Capture the cell that displays the provided text and extract its (X, Y) central coordinate. 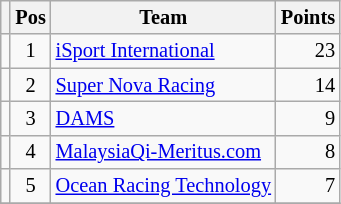
2 (30, 85)
1 (30, 51)
Ocean Racing Technology (164, 186)
14 (308, 85)
DAMS (164, 118)
MalaysiaQi-Meritus.com (164, 152)
23 (308, 51)
Pos (30, 17)
iSport International (164, 51)
8 (308, 152)
Super Nova Racing (164, 85)
3 (30, 118)
5 (30, 186)
Team (164, 17)
7 (308, 186)
4 (30, 152)
9 (308, 118)
Points (308, 17)
